Extract the [X, Y] coordinate from the center of the cell holding the provided text.  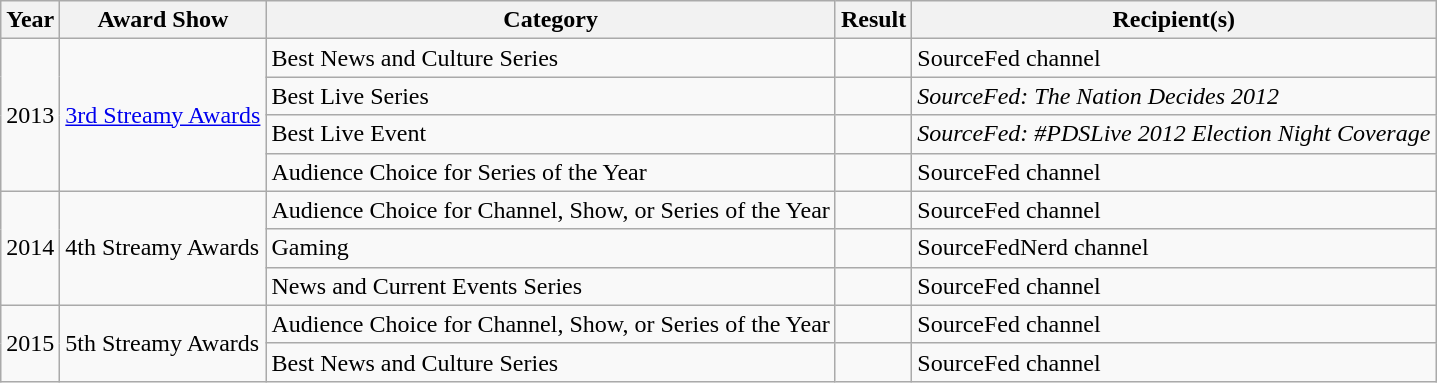
Award Show [163, 20]
Best Live Series [550, 96]
News and Current Events Series [550, 286]
SourceFed: The Nation Decides 2012 [1174, 96]
2013 [30, 115]
SourceFedNerd channel [1174, 248]
Category [550, 20]
SourceFed: #PDSLive 2012 Election Night Coverage [1174, 134]
5th Streamy Awards [163, 343]
Best Live Event [550, 134]
Result [873, 20]
3rd Streamy Awards [163, 115]
Year [30, 20]
2014 [30, 248]
Audience Choice for Series of the Year [550, 172]
Recipient(s) [1174, 20]
Gaming [550, 248]
2015 [30, 343]
4th Streamy Awards [163, 248]
